Return the [X, Y] coordinate for the center point of the cell that contains the specified text.  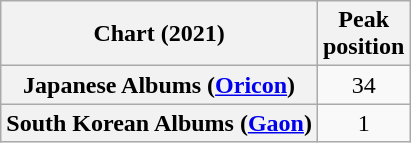
Chart (2021) [160, 34]
South Korean Albums (Gaon) [160, 123]
Peakposition [363, 34]
34 [363, 85]
Japanese Albums (Oricon) [160, 85]
1 [363, 123]
